Locate the cell with the specified text and output its [x, y] center coordinate. 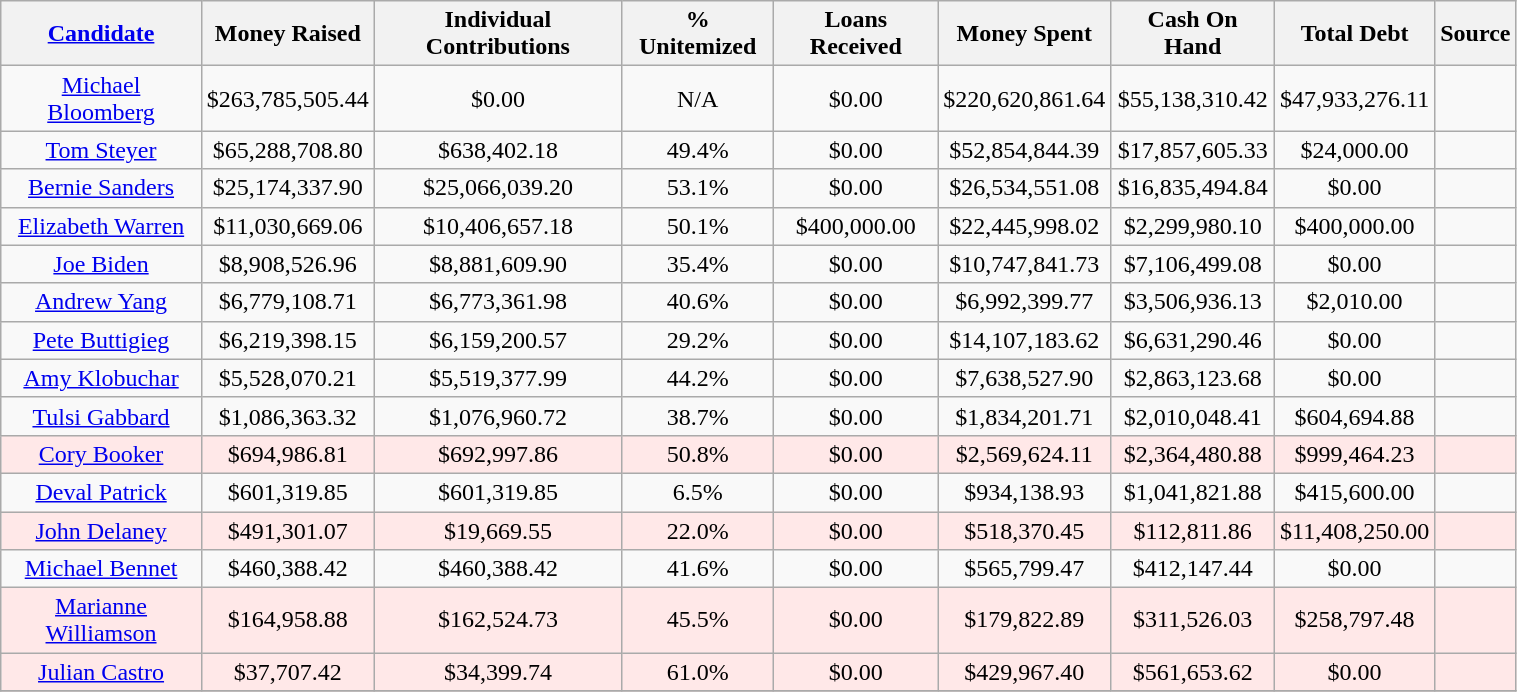
$6,992,399.77 [1024, 302]
Joe Biden [102, 264]
$415,600.00 [1355, 492]
$5,528,070.21 [288, 378]
$11,030,669.06 [288, 226]
$1,041,821.88 [1193, 492]
$6,773,361.98 [498, 302]
$638,402.18 [498, 150]
$263,785,505.44 [288, 98]
$934,138.93 [1024, 492]
$999,464.23 [1355, 454]
45.5% [698, 620]
$2,569,624.11 [1024, 454]
$10,406,657.18 [498, 226]
$164,958.88 [288, 620]
Amy Klobuchar [102, 378]
$34,399.74 [498, 672]
Tom Steyer [102, 150]
$7,638,527.90 [1024, 378]
Money Raised [288, 34]
Candidate [102, 34]
$17,857,605.33 [1193, 150]
$112,811.86 [1193, 531]
$518,370.45 [1024, 531]
41.6% [698, 569]
$26,534,551.08 [1024, 188]
$16,835,494.84 [1193, 188]
$10,747,841.73 [1024, 264]
$491,301.07 [288, 531]
35.4% [698, 264]
$8,908,526.96 [288, 264]
Tulsi Gabbard [102, 416]
$2,299,980.10 [1193, 226]
Marianne Williamson [102, 620]
Total Debt [1355, 34]
49.4% [698, 150]
$52,854,844.39 [1024, 150]
Julian Castro [102, 672]
$6,219,398.15 [288, 340]
$561,653.62 [1193, 672]
$2,863,123.68 [1193, 378]
Cory Booker [102, 454]
$11,408,250.00 [1355, 531]
Loans Received [856, 34]
Pete Buttigieg [102, 340]
$25,066,039.20 [498, 188]
$1,086,363.32 [288, 416]
$604,694.88 [1355, 416]
$8,881,609.90 [498, 264]
50.1% [698, 226]
N/A [698, 98]
53.1% [698, 188]
John Delaney [102, 531]
$258,797.48 [1355, 620]
22.0% [698, 531]
Andrew Yang [102, 302]
$47,933,276.11 [1355, 98]
61.0% [698, 672]
Source [1476, 34]
$37,707.42 [288, 672]
38.7% [698, 416]
$179,822.89 [1024, 620]
$65,288,708.80 [288, 150]
Money Spent [1024, 34]
Cash On Hand [1193, 34]
$5,519,377.99 [498, 378]
$692,997.86 [498, 454]
$565,799.47 [1024, 569]
$7,106,499.08 [1193, 264]
$19,669.55 [498, 531]
Michael Bennet [102, 569]
$220,620,861.64 [1024, 98]
$55,138,310.42 [1193, 98]
50.8% [698, 454]
$14,107,183.62 [1024, 340]
$694,986.81 [288, 454]
$412,147.44 [1193, 569]
$25,174,337.90 [288, 188]
$24,000.00 [1355, 150]
$6,159,200.57 [498, 340]
% Unitemized [698, 34]
Elizabeth Warren [102, 226]
$6,779,108.71 [288, 302]
$1,076,960.72 [498, 416]
$2,010,048.41 [1193, 416]
$311,526.03 [1193, 620]
$3,506,936.13 [1193, 302]
6.5% [698, 492]
$162,524.73 [498, 620]
$1,834,201.71 [1024, 416]
Michael Bloomberg [102, 98]
Individual Contributions [498, 34]
29.2% [698, 340]
$2,364,480.88 [1193, 454]
$22,445,998.02 [1024, 226]
40.6% [698, 302]
$429,967.40 [1024, 672]
$6,631,290.46 [1193, 340]
Deval Patrick [102, 492]
44.2% [698, 378]
$2,010.00 [1355, 302]
Bernie Sanders [102, 188]
